Provide the (x, y) coordinate of the cell's center where the given text is located.  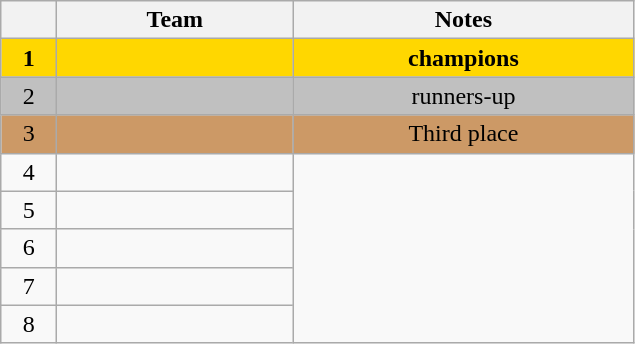
4 (29, 172)
3 (29, 134)
Team (175, 20)
5 (29, 210)
Notes (464, 20)
2 (29, 96)
1 (29, 58)
runners-up (464, 96)
Third place (464, 134)
6 (29, 248)
8 (29, 324)
champions (464, 58)
7 (29, 286)
